For the text-containing cell, return its midpoint in (X, Y) coordinate format. 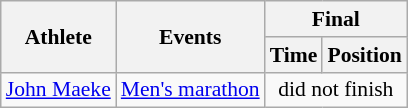
Position (364, 55)
Events (190, 36)
Men's marathon (190, 90)
Time (294, 55)
did not finish (336, 90)
Athlete (58, 36)
John Maeke (58, 90)
Final (336, 19)
